For the text-containing cell, return its midpoint in [X, Y] coordinate format. 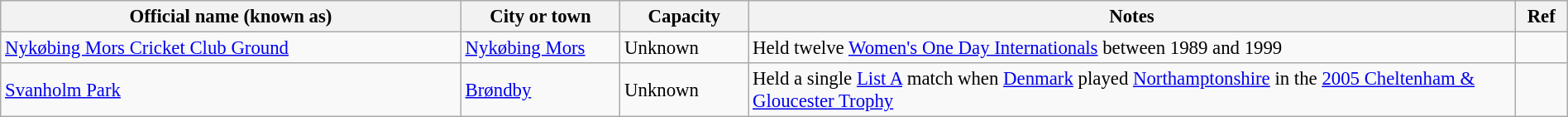
Capacity [685, 17]
Held twelve Women's One Day Internationals between 1989 and 1999 [1132, 48]
Official name (known as) [232, 17]
Nykøbing Mors [540, 48]
Notes [1132, 17]
Nykøbing Mors Cricket Club Ground [232, 48]
Held a single List A match when Denmark played Northamptonshire in the 2005 Cheltenham & Gloucester Trophy [1132, 90]
Brøndby [540, 90]
City or town [540, 17]
Svanholm Park [232, 90]
Ref [1542, 17]
